Capture the cell that displays the provided text and extract its [x, y] central coordinate. 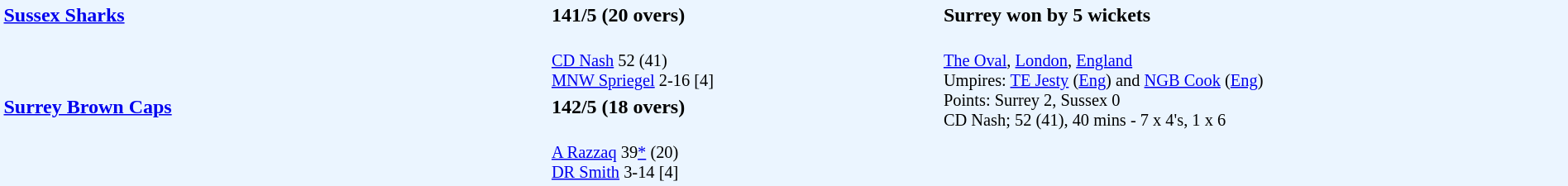
142/5 (18 overs) [744, 107]
Surrey Brown Caps [275, 139]
The Oval, London, England Umpires: TE Jesty (Eng) and NGB Cook (Eng) Points: Surrey 2, Sussex 0CD Nash; 52 (41), 40 mins - 7 x 4's, 1 x 6 [1254, 107]
A Razzaq 39* (20) DR Smith 3-14 [4] [744, 152]
Surrey won by 5 wickets [1254, 15]
CD Nash 52 (41) MNW Spriegel 2-16 [4] [744, 61]
141/5 (20 overs) [744, 15]
Sussex Sharks [275, 47]
